Capture the cell that displays the provided text and extract its (x, y) central coordinate. 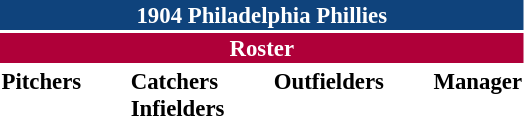
1904 Philadelphia Phillies (262, 15)
Roster (262, 48)
